Determine the [x, y] coordinate at the center of the cell enclosing the given text.  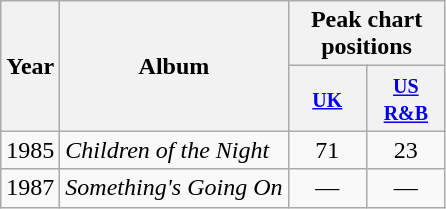
Something's Going On [174, 188]
Year [30, 66]
UK [328, 98]
1985 [30, 150]
Peak chart positions [366, 34]
1987 [30, 188]
Children of the Night [174, 150]
23 [406, 150]
Album [174, 66]
71 [328, 150]
US R&B [406, 98]
